Determine the [X, Y] coordinate at the center of the cell enclosing the given text.  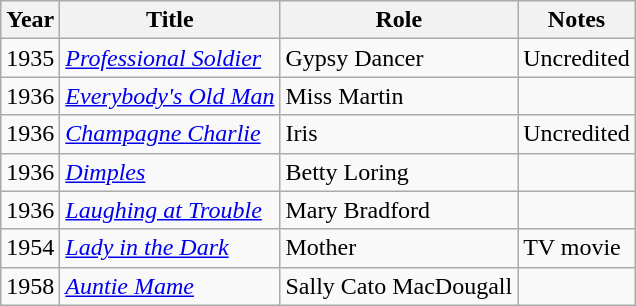
1935 [30, 58]
Mary Bradford [399, 210]
Gypsy Dancer [399, 58]
Iris [399, 134]
TV movie [577, 248]
Champagne Charlie [170, 134]
Laughing at Trouble [170, 210]
Year [30, 20]
Mother [399, 248]
Miss Martin [399, 96]
Notes [577, 20]
1954 [30, 248]
Lady in the Dark [170, 248]
Dimples [170, 172]
Professional Soldier [170, 58]
Betty Loring [399, 172]
Everybody's Old Man [170, 96]
Role [399, 20]
1958 [30, 286]
Sally Cato MacDougall [399, 286]
Title [170, 20]
Auntie Mame [170, 286]
